Capture the cell that displays the provided text and extract its (x, y) central coordinate. 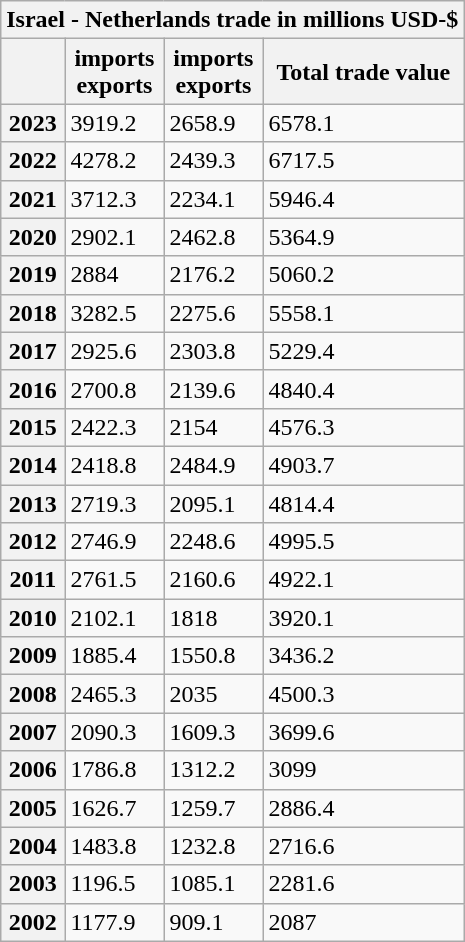
3436.2 (364, 656)
5946.4 (364, 199)
2658.9 (214, 123)
3919.2 (114, 123)
1312.2 (214, 770)
2019 (33, 275)
2902.1 (114, 237)
4576.3 (364, 427)
2281.6 (364, 884)
2102.1 (114, 618)
2035 (214, 694)
2234.1 (214, 199)
6717.5 (364, 161)
2716.6 (364, 846)
2008 (33, 694)
1550.8 (214, 656)
2006 (33, 770)
2011 (33, 580)
5229.4 (364, 351)
2465.3 (114, 694)
4995.5 (364, 542)
2014 (33, 465)
1177.9 (114, 922)
1885.4 (114, 656)
2160.6 (214, 580)
2248.6 (214, 542)
3282.5 (114, 313)
2139.6 (214, 389)
2154 (214, 427)
2090.3 (114, 732)
2022 (33, 161)
2021 (33, 199)
6578.1 (364, 123)
1259.7 (214, 808)
2719.3 (114, 503)
Total trade value (364, 72)
3920.1 (364, 618)
3712.3 (114, 199)
1196.5 (114, 884)
2004 (33, 846)
5060.2 (364, 275)
5558.1 (364, 313)
2484.9 (214, 465)
2462.8 (214, 237)
3099 (364, 770)
2002 (33, 922)
1786.8 (114, 770)
1609.3 (214, 732)
1483.8 (114, 846)
2003 (33, 884)
5364.9 (364, 237)
2018 (33, 313)
2017 (33, 351)
1818 (214, 618)
2095.1 (214, 503)
2016 (33, 389)
2009 (33, 656)
2087 (364, 922)
2010 (33, 618)
4500.3 (364, 694)
2013 (33, 503)
909.1 (214, 922)
2746.9 (114, 542)
4840.4 (364, 389)
2761.5 (114, 580)
2418.8 (114, 465)
4814.4 (364, 503)
2700.8 (114, 389)
2005 (33, 808)
1626.7 (114, 808)
2884 (114, 275)
2303.8 (214, 351)
2012 (33, 542)
4278.2 (114, 161)
2439.3 (214, 161)
2007 (33, 732)
3699.6 (364, 732)
2422.3 (114, 427)
2020 (33, 237)
2275.6 (214, 313)
4922.1 (364, 580)
2925.6 (114, 351)
2015 (33, 427)
1085.1 (214, 884)
2176.2 (214, 275)
Israel - Netherlands trade in millions USD-$ (232, 20)
4903.7 (364, 465)
2023 (33, 123)
1232.8 (214, 846)
2886.4 (364, 808)
